Pinpoint the cell where the given text exists, returning its (x, y) midpoint coordinate. 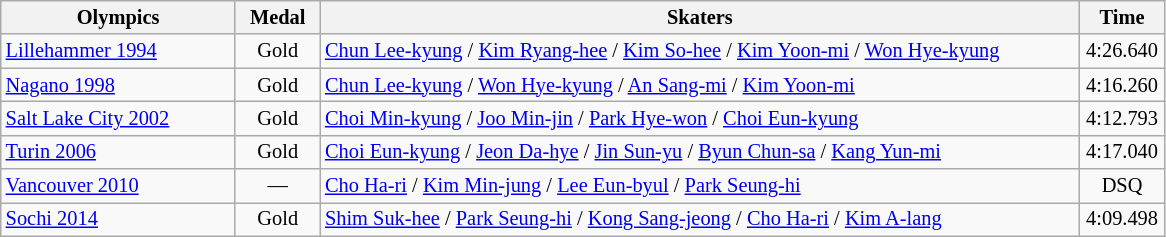
4:26.640 (1122, 51)
4:17.040 (1122, 152)
Shim Suk-hee / Park Seung-hi / Kong Sang-jeong / Cho Ha-ri / Kim A-lang (700, 219)
Time (1122, 17)
Choi Eun-kyung / Jeon Da-hye / Jin Sun-yu / Byun Chun-sa / Kang Yun-mi (700, 152)
Cho Ha-ri / Kim Min-jung / Lee Eun-byul / Park Seung-hi (700, 186)
Medal (278, 17)
Choi Min-kyung / Joo Min-jin / Park Hye-won / Choi Eun-kyung (700, 118)
Chun Lee-kyung / Kim Ryang-hee / Kim So-hee / Kim Yoon-mi / Won Hye-kyung (700, 51)
Nagano 1998 (118, 85)
Vancouver 2010 (118, 186)
Salt Lake City 2002 (118, 118)
Chun Lee-kyung / Won Hye-kyung / An Sang-mi / Kim Yoon-mi (700, 85)
Sochi 2014 (118, 219)
Olympics (118, 17)
4:09.498 (1122, 219)
4:12.793 (1122, 118)
Turin 2006 (118, 152)
4:16.260 (1122, 85)
Skaters (700, 17)
— (278, 186)
Lillehammer 1994 (118, 51)
DSQ (1122, 186)
